Locate the cell with the specified text and output its [x, y] center coordinate. 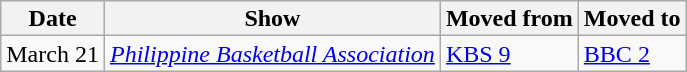
KBS 9 [509, 54]
Philippine Basketball Association [272, 54]
Date [53, 18]
March 21 [53, 54]
Show [272, 18]
Moved from [509, 18]
BBC 2 [632, 54]
Moved to [632, 18]
